Search for the cell housing the specified text and yield its [x, y] center coordinate. 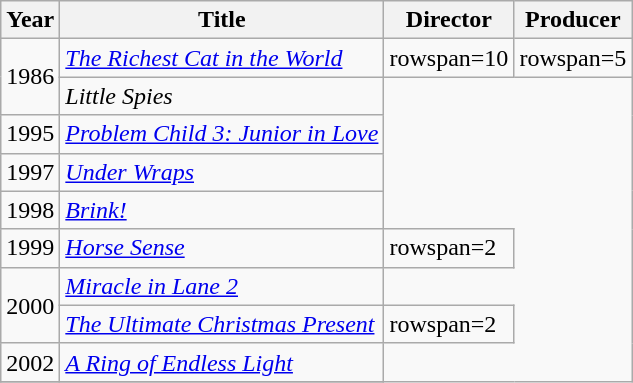
Miracle in Lane 2 [222, 286]
rowspan=10 [449, 58]
1998 [30, 210]
Brink! [222, 210]
1995 [30, 134]
2002 [30, 362]
Little Spies [222, 96]
Horse Sense [222, 248]
Year [30, 20]
A Ring of Endless Light [222, 362]
rowspan=5 [573, 58]
The Ultimate Christmas Present [222, 324]
The Richest Cat in the World [222, 58]
Title [222, 20]
Producer [573, 20]
1997 [30, 172]
1986 [30, 77]
Director [449, 20]
Problem Child 3: Junior in Love [222, 134]
2000 [30, 305]
Under Wraps [222, 172]
1999 [30, 248]
